Extract the (x, y) coordinate from the center of the cell holding the provided text.  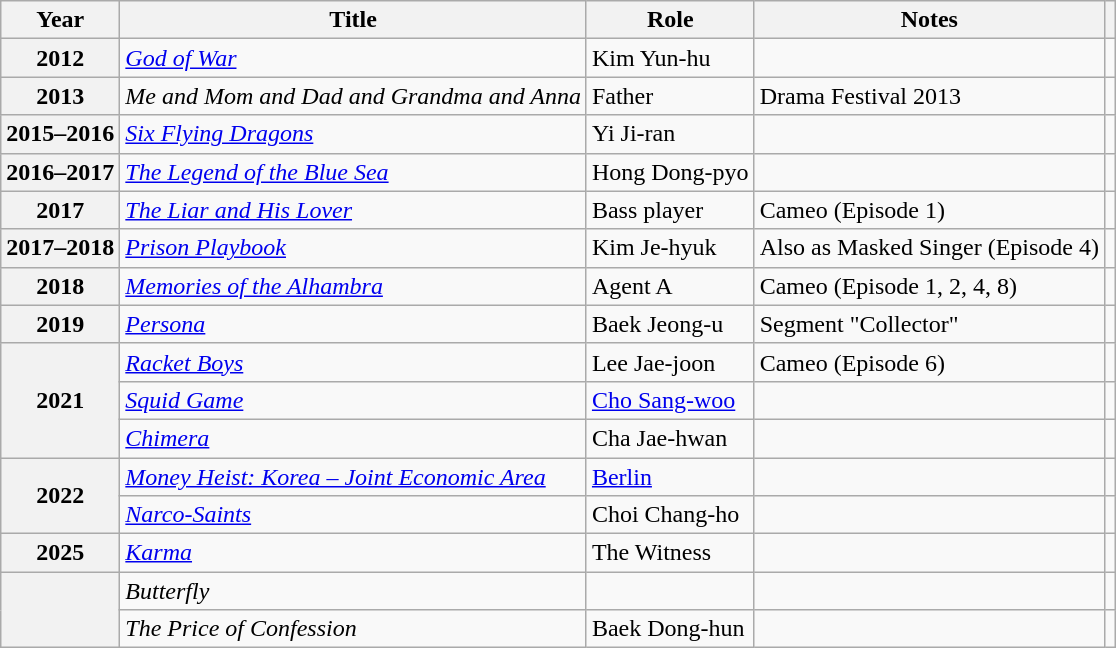
2015–2016 (60, 134)
Year (60, 20)
2021 (60, 400)
Persona (354, 324)
Title (354, 20)
Money Heist: Korea – Joint Economic Area (354, 477)
2017 (60, 210)
Squid Game (354, 400)
Prison Playbook (354, 248)
Cameo (Episode 1, 2, 4, 8) (929, 286)
Cha Jae-hwan (670, 438)
The Liar and His Lover (354, 210)
2018 (60, 286)
Kim Yun-hu (670, 58)
Bass player (670, 210)
Kim Je-hyuk (670, 248)
Agent A (670, 286)
The Price of Confession (354, 629)
Chimera (354, 438)
Notes (929, 20)
Baek Dong-hun (670, 629)
Also as Masked Singer (Episode 4) (929, 248)
2016–2017 (60, 172)
Karma (354, 553)
Berlin (670, 477)
Baek Jeong-u (670, 324)
The Legend of the Blue Sea (354, 172)
Hong Dong-pyo (670, 172)
The Witness (670, 553)
Cho Sang-woo (670, 400)
Drama Festival 2013 (929, 96)
Choi Chang-ho (670, 515)
2019 (60, 324)
Cameo (Episode 6) (929, 362)
Cameo (Episode 1) (929, 210)
2013 (60, 96)
2017–2018 (60, 248)
Memories of the Alhambra (354, 286)
Me and Mom and Dad and Grandma and Anna (354, 96)
Role (670, 20)
Narco-Saints (354, 515)
Yi Ji-ran (670, 134)
Butterfly (354, 591)
2022 (60, 496)
2012 (60, 58)
Lee Jae-joon (670, 362)
God of War (354, 58)
Racket Boys (354, 362)
Six Flying Dragons (354, 134)
Father (670, 96)
Segment "Collector" (929, 324)
2025 (60, 553)
